Return (x, y) of the center of cell containing provided text 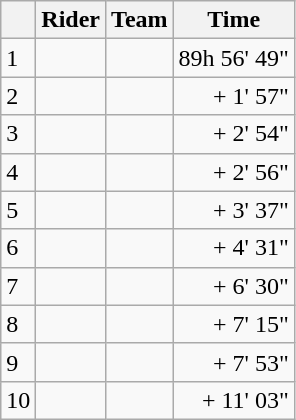
8 (18, 324)
+ 7' 53" (234, 362)
10 (18, 400)
+ 4' 31" (234, 248)
Rider (71, 20)
9 (18, 362)
4 (18, 172)
+ 1' 57" (234, 96)
7 (18, 286)
+ 6' 30" (234, 286)
+ 3' 37" (234, 210)
3 (18, 134)
+ 2' 54" (234, 134)
1 (18, 58)
6 (18, 248)
+ 11' 03" (234, 400)
Time (234, 20)
Team (140, 20)
+ 7' 15" (234, 324)
89h 56' 49" (234, 58)
2 (18, 96)
5 (18, 210)
+ 2' 56" (234, 172)
